Scan for the cell matching the given text and deliver its (X, Y) coordinate at center. 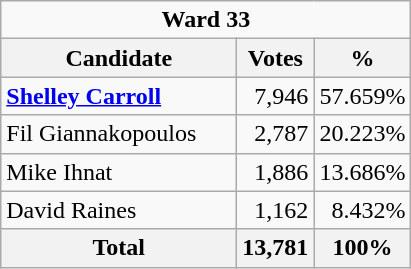
13.686% (362, 172)
% (362, 58)
Fil Giannakopoulos (119, 134)
Votes (276, 58)
100% (362, 248)
Shelley Carroll (119, 96)
8.432% (362, 210)
Candidate (119, 58)
1,162 (276, 210)
Mike Ihnat (119, 172)
Total (119, 248)
20.223% (362, 134)
Ward 33 (206, 20)
13,781 (276, 248)
David Raines (119, 210)
57.659% (362, 96)
7,946 (276, 96)
1,886 (276, 172)
2,787 (276, 134)
